Provide the [x, y] coordinate of the cell's center where the given text is located.  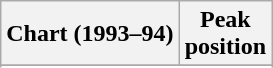
Peakposition [225, 34]
Chart (1993–94) [90, 34]
